Identify which cell holds the provided text, then report its (X, Y) central coordinate. 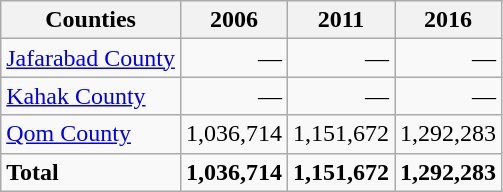
Jafarabad County (91, 58)
Kahak County (91, 96)
Qom County (91, 134)
2016 (448, 20)
Counties (91, 20)
2006 (234, 20)
2011 (340, 20)
Total (91, 172)
